From the cell containing the given text, extract its center point as [x, y] coordinate. 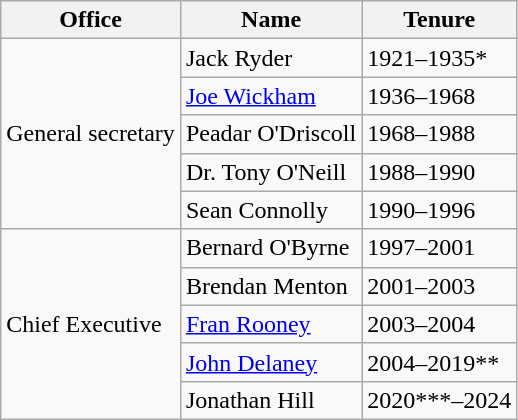
Fran Rooney [270, 324]
1997–2001 [440, 248]
John Delaney [270, 362]
2003–2004 [440, 324]
Peadar O'Driscoll [270, 134]
Sean Connolly [270, 210]
Jack Ryder [270, 58]
Brendan Menton [270, 286]
2001–2003 [440, 286]
1921–1935* [440, 58]
1990–1996 [440, 210]
General secretary [91, 134]
Name [270, 20]
Tenure [440, 20]
Office [91, 20]
Joe Wickham [270, 96]
Dr. Tony O'Neill [270, 172]
2020***–2024 [440, 400]
Jonathan Hill [270, 400]
1988–1990 [440, 172]
Bernard O'Byrne [270, 248]
Chief Executive [91, 324]
2004–2019** [440, 362]
1968–1988 [440, 134]
1936–1968 [440, 96]
